Return (x, y) of the center of cell containing provided text 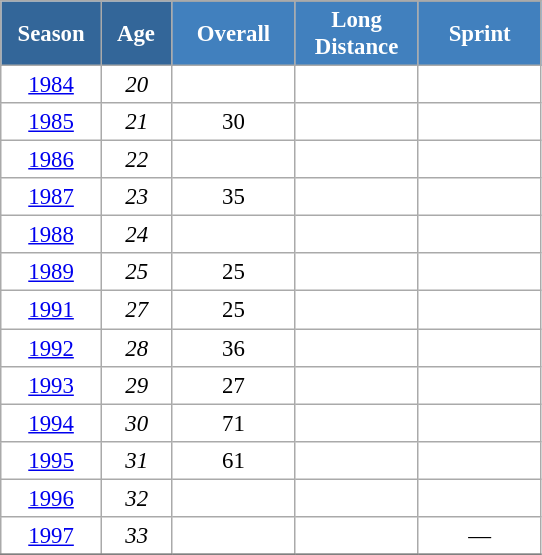
1991 (52, 310)
35 (234, 197)
1987 (52, 197)
Age (136, 34)
Long Distance (356, 34)
1995 (52, 460)
33 (136, 536)
23 (136, 197)
1984 (52, 85)
1989 (52, 273)
36 (234, 348)
Season (52, 34)
1985 (52, 122)
1996 (52, 498)
1997 (52, 536)
— (480, 536)
29 (136, 385)
1994 (52, 423)
1992 (52, 348)
24 (136, 235)
20 (136, 85)
Sprint (480, 34)
71 (234, 423)
1986 (52, 160)
61 (234, 460)
32 (136, 498)
Overall (234, 34)
28 (136, 348)
21 (136, 122)
1988 (52, 235)
22 (136, 160)
1993 (52, 385)
31 (136, 460)
